Locate the cell with the specified text and output its (X, Y) center coordinate. 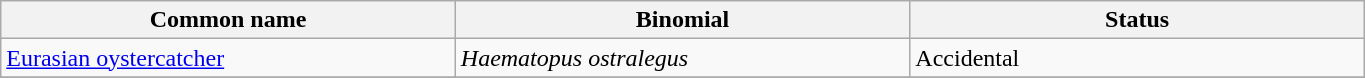
Eurasian oystercatcher (228, 58)
Haematopus ostralegus (682, 58)
Status (1138, 20)
Binomial (682, 20)
Accidental (1138, 58)
Common name (228, 20)
